Return the (X, Y) coordinate for the center point of the cell that contains the specified text.  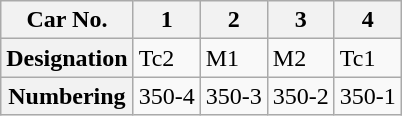
Tc2 (166, 58)
1 (166, 20)
Tc1 (368, 58)
350-3 (234, 96)
350-1 (368, 96)
M1 (234, 58)
Numbering (67, 96)
Designation (67, 58)
350-4 (166, 96)
4 (368, 20)
350-2 (300, 96)
3 (300, 20)
M2 (300, 58)
Car No. (67, 20)
2 (234, 20)
